Determine the [x, y] coordinate at the center of the cell enclosing the given text.  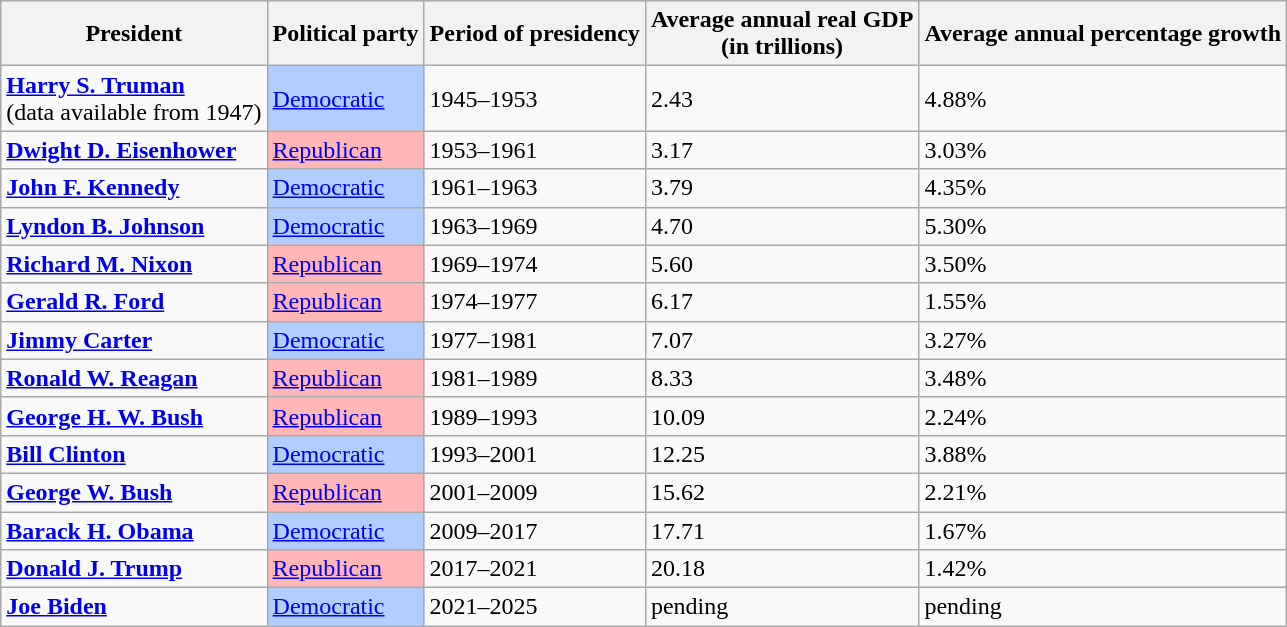
Joe Biden [134, 607]
Jimmy Carter [134, 340]
Political party [346, 34]
1961–1963 [534, 188]
7.07 [782, 340]
1.67% [1103, 531]
5.30% [1103, 226]
4.70 [782, 226]
20.18 [782, 569]
Bill Clinton [134, 454]
2.21% [1103, 492]
1989–1993 [534, 416]
2009–2017 [534, 531]
John F. Kennedy [134, 188]
George H. W. Bush [134, 416]
1981–1989 [534, 378]
12.25 [782, 454]
Dwight D. Eisenhower [134, 150]
1945–1953 [534, 98]
3.50% [1103, 264]
5.60 [782, 264]
4.88% [1103, 98]
1974–1977 [534, 302]
2001–2009 [534, 492]
1963–1969 [534, 226]
2017–2021 [534, 569]
Average annual real GDP(in trillions) [782, 34]
4.35% [1103, 188]
Barack H. Obama [134, 531]
Gerald R. Ford [134, 302]
2.43 [782, 98]
3.17 [782, 150]
Period of presidency [534, 34]
17.71 [782, 531]
1.42% [1103, 569]
2021–2025 [534, 607]
3.03% [1103, 150]
1993–2001 [534, 454]
3.27% [1103, 340]
3.79 [782, 188]
3.48% [1103, 378]
8.33 [782, 378]
Ronald W. Reagan [134, 378]
Lyndon B. Johnson [134, 226]
Donald J. Trump [134, 569]
1969–1974 [534, 264]
15.62 [782, 492]
Harry S. Truman(data available from 1947) [134, 98]
6.17 [782, 302]
3.88% [1103, 454]
10.09 [782, 416]
President [134, 34]
2.24% [1103, 416]
George W. Bush [134, 492]
1953–1961 [534, 150]
1977–1981 [534, 340]
Richard M. Nixon [134, 264]
1.55% [1103, 302]
Average annual percentage growth [1103, 34]
